Pinpoint the cell where the given text exists, returning its (X, Y) midpoint coordinate. 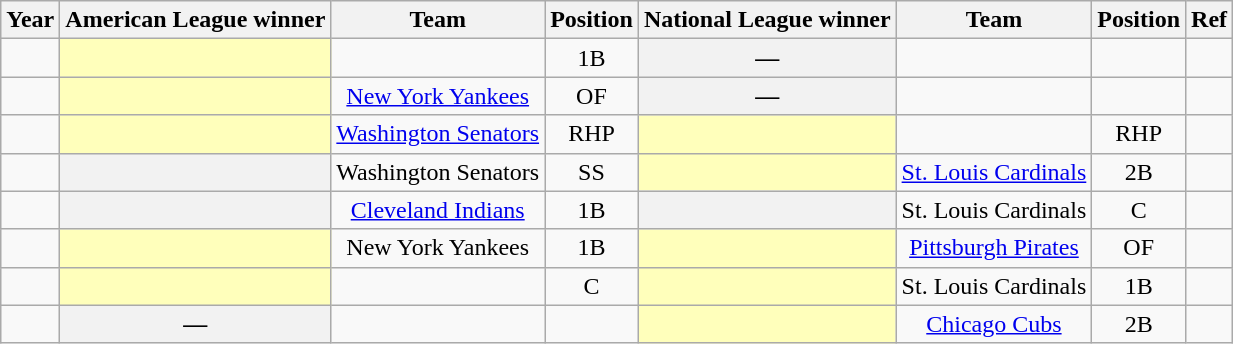
Ref (1210, 20)
SS (592, 172)
Pittsburgh Pirates (994, 248)
Chicago Cubs (994, 324)
National League winner (767, 20)
American League winner (196, 20)
Year (30, 20)
Cleveland Indians (438, 210)
